Extract the [X, Y] coordinate from the center of the cell holding the provided text.  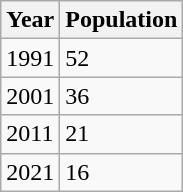
2011 [30, 134]
1991 [30, 58]
52 [122, 58]
Year [30, 20]
Population [122, 20]
2021 [30, 172]
2001 [30, 96]
16 [122, 172]
36 [122, 96]
21 [122, 134]
